Determine the [x, y] coordinate at the center of the cell enclosing the given text.  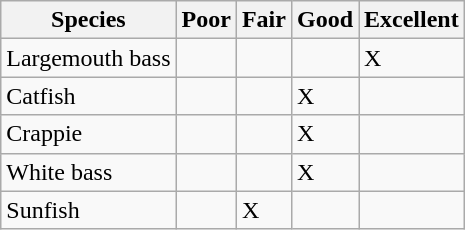
Species [88, 20]
Good [324, 20]
Excellent [412, 20]
Catfish [88, 96]
White bass [88, 172]
Largemouth bass [88, 58]
Poor [206, 20]
Fair [264, 20]
Sunfish [88, 210]
Crappie [88, 134]
